Provide the (X, Y) coordinate of the cell's center where the given text is located.  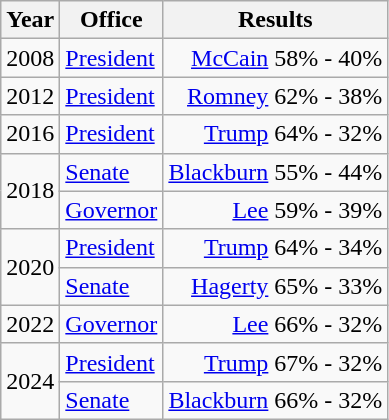
2018 (30, 191)
Lee 66% - 32% (276, 324)
Blackburn 66% - 32% (276, 400)
McCain 58% - 40% (276, 58)
Lee 59% - 39% (276, 210)
2020 (30, 267)
2016 (30, 134)
2024 (30, 381)
Trump 64% - 32% (276, 134)
Hagerty 65% - 33% (276, 286)
Office (112, 20)
Romney 62% - 38% (276, 96)
2008 (30, 58)
Results (276, 20)
Trump 64% - 34% (276, 248)
Year (30, 20)
2012 (30, 96)
Blackburn 55% - 44% (276, 172)
2022 (30, 324)
Trump 67% - 32% (276, 362)
